Detect which cell encompasses the target text, then output its (x, y) center coordinate. 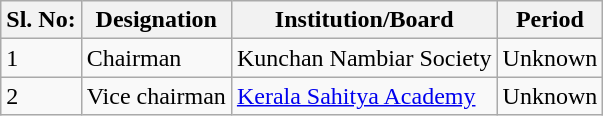
1 (41, 58)
2 (41, 96)
Sl. No: (41, 20)
Chairman (156, 58)
Vice chairman (156, 96)
Period (550, 20)
Designation (156, 20)
Kunchan Nambiar Society (364, 58)
Institution/Board (364, 20)
Kerala Sahitya Academy (364, 96)
